For the text-containing cell, return its midpoint in (X, Y) coordinate format. 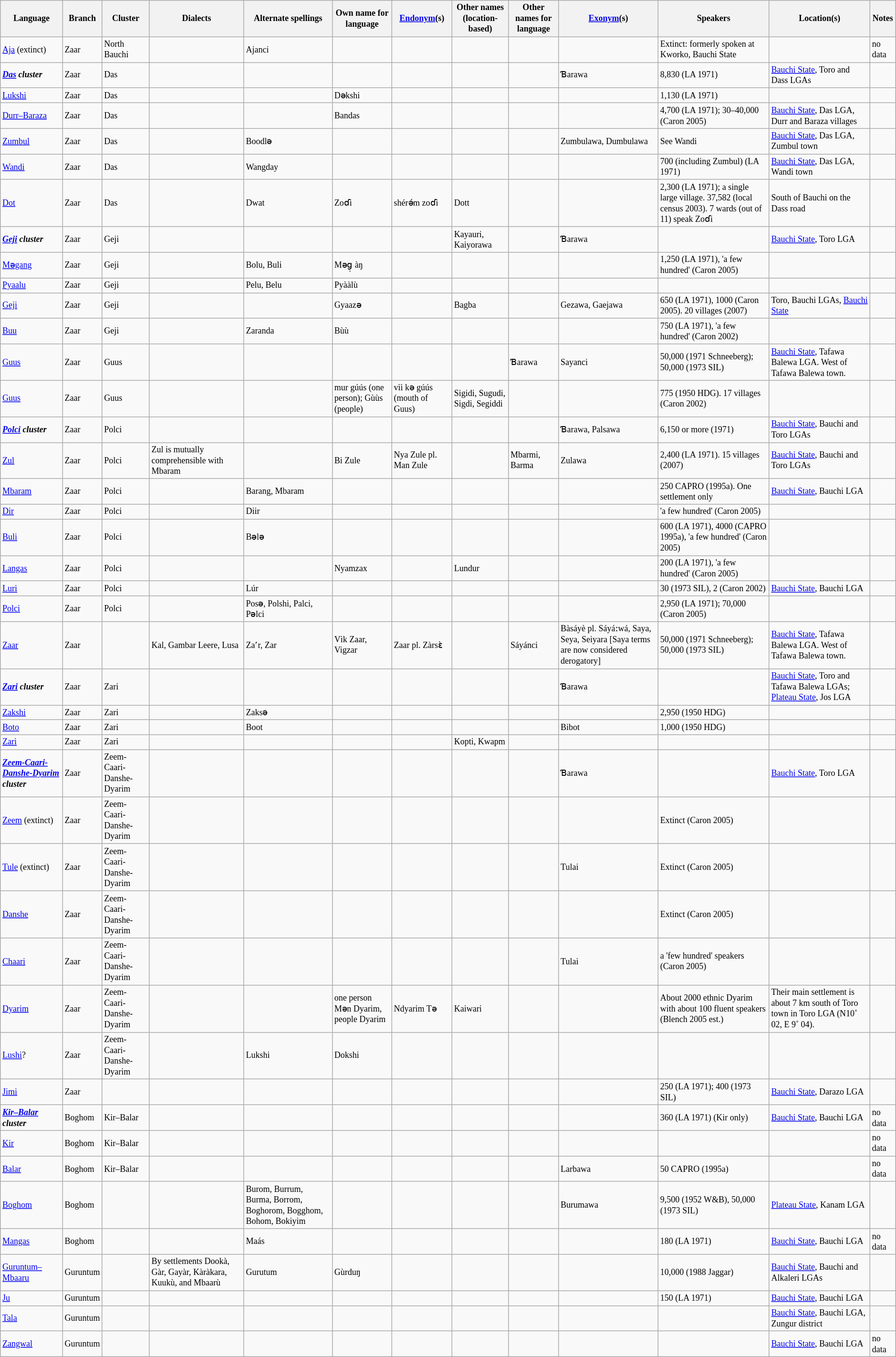
Sigidi, Sugudi, Sigdi, Segiddi (480, 398)
Kal, Gambar Leere, Lusa (197, 645)
Kaiwari (480, 1009)
250 (LA 1971); 400 (1973 SIL) (714, 1092)
Kir–Balar cluster (31, 1117)
Dialects (197, 19)
Ndyarim Tә (422, 1009)
Toro, Bauchi LGAs, Bauchi State (820, 306)
Mbaram (31, 491)
Wandi (31, 167)
Extinct: formerly spoken at Kworko, Bauchi State (714, 50)
Lushi? (31, 1055)
Aja (extinct) (31, 50)
Location(s) (820, 19)
Sayanci (609, 362)
775 (1950 HDG). 17 villages (Caron 2002) (714, 398)
Maás (288, 1242)
Gurutum (288, 1273)
Pelu, Belu (288, 285)
Boodlә (288, 141)
Exonym(s) (609, 19)
Kir (31, 1143)
Dәkshi (363, 95)
Zeem-Caari-Danshe-Dyarim cluster (31, 773)
Ju (31, 1298)
50 CAPRO (1995a) (714, 1169)
Dott (480, 203)
Wangday (288, 167)
Boto (31, 727)
Posә, Polshi, Palci, Pәlci (288, 609)
Kopti, Kwapm (480, 742)
mur gúús (one person); Gùùs (people) (363, 398)
Dyarim (31, 1009)
Balar (31, 1169)
Bagba (480, 306)
4,700 (LA 1971); 30–40,000 (Caron 2005) (714, 115)
See Wandi (714, 141)
Sáyánci (533, 645)
Mәgang (31, 265)
Buli (31, 537)
Zaksә (288, 713)
Buu (31, 331)
Burom, Burrum, Burma, Borrom, Boghorom, Bogghom, Bohom, Bokiyim (288, 1205)
Bauchi State, Das LGA, Zumbul town (820, 141)
Das cluster (31, 75)
Bibot (609, 727)
Larbawa (609, 1169)
Langas (31, 568)
Mbarmi, Barma (533, 460)
Zakshi (31, 713)
Bauchi State, Darazo LGA (820, 1092)
Barang, Mbaram (288, 491)
Pyààlù (363, 285)
650 (LA 1971), 1000 (Caron 2005). 20 villages (2007) (714, 306)
Dot (31, 203)
Zeem (extinct) (31, 821)
Other names for language (533, 19)
Kayauri, Kaiyorawa (480, 240)
Nya Zule pl. Man Zule (422, 460)
200 (LA 1971), 'a few hundred' (Caron 2005) (714, 568)
Bàsáyè pl. Sáyáːwá, Saya, Seya, Seiyara [Saya terms are now considered derogatory] (609, 645)
Dwat (288, 203)
360 (LA 1971) (Kir only) (714, 1117)
Alternate spellings (288, 19)
Bandas (363, 115)
Zangwal (31, 1344)
Endonym(s) (422, 19)
Nyamzax (363, 568)
Notes (883, 19)
South of Bauchi on the Dass road (820, 203)
Branch (82, 19)
Zumbulawa, Dumbulawa (609, 141)
8,830 (LA 1971) (714, 75)
About 2000 ethnic Dyarim with about 100 fluent speakers (Blench 2005 est.) (714, 1009)
700 (including Zumbul) (LA 1971) (714, 167)
Zul is mutually comprehensible with Mbaram (197, 460)
Zoɗi (363, 203)
2,950 (LA 1971); 70,000 (Caron 2005) (714, 609)
9,500 (1952 W&B), 50,000 (1973 SIL) (714, 1205)
Geji cluster (31, 240)
Zaʼr, Zar (288, 645)
600 (LA 1971), 4000 (CAPRO 1995a), 'a few hundred' (Caron 2005) (714, 537)
Tala (31, 1318)
Their main settlement is about 7 km south of Toro town in Toro LGA (N10˚ 02, E 9˚ 04). (820, 1009)
2,400 (LA 1971). 15 villages (2007) (714, 460)
Zaar pl. Zàrsɛ̀ (422, 645)
Cluster (126, 19)
Jimi (31, 1092)
1,250 (LA 1971), 'a few hundred' (Caron 2005) (714, 265)
Burumawa (609, 1205)
vìì kә gúús (mouth of Guus) (422, 398)
Zulawa (609, 460)
Bauchi State, Toro and Tafawa Balewa LGAs; Plateau State, Jos LGA (820, 687)
Language (31, 19)
250 CAPRO (1995a). One settlement only (714, 491)
Other names (location-based) (480, 19)
Zumbul (31, 141)
shérә́m zoɗi (422, 203)
Gyaazә (363, 306)
150 (LA 1971) (714, 1298)
Speakers (714, 19)
Luri (31, 589)
Bauchi State, Bauchi LGA, Zungur district (820, 1318)
Diir (288, 511)
Bauchi State, Das LGA, Wandi town (820, 167)
one person Mәn Dyarim, people Dyarim (363, 1009)
Pyaalu (31, 285)
1,000 (1950 HDG) (714, 727)
Dokshi (363, 1055)
180 (LA 1971) (714, 1242)
30 (1973 SIL), 2 (Caron 2002) (714, 589)
10,000 (1988 Jaggar) (714, 1273)
Gùrduŋ (363, 1273)
By settlements Dookà, Gàr, Gayàr, Kàràkara, Kuukù, and Mbaarù (197, 1273)
2,950 (1950 HDG) (714, 713)
Guruntum–Mbaaru (31, 1273)
Ɓarawa, Palsawa (609, 429)
a 'few hundred' speakers (Caron 2005) (714, 962)
Polci cluster (31, 429)
Bәlә (288, 537)
Boot (288, 727)
Mangas (31, 1242)
Durr–Baraza (31, 115)
Mәg̣ àŋ (363, 265)
750 (LA 1971), 'a few hundred' (Caron 2002) (714, 331)
2,300 (LA 1971); a single large village. 37,582 (local census 2003). 7 wards (out of 11) speak Zoɗi (714, 203)
Vìk Zaar, Vigzar (363, 645)
Danshe (31, 914)
Bauchi State, Bauchi and Alkaleri LGAs (820, 1273)
Bi Zule (363, 460)
Chaari (31, 962)
Bauchi State, Das LGA, Durr and Baraza villages (820, 115)
Plateau State, Kanam LGA (820, 1205)
1,130 (LA 1971) (714, 95)
Lúr (288, 589)
'a few hundred' (Caron 2005) (714, 511)
6,150 or more (1971) (714, 429)
Dir (31, 511)
Bauchi State, Toro and Dass LGAs (820, 75)
Zaranda (288, 331)
Lundur (480, 568)
Ajanci (288, 50)
Gezawa, Gaejawa (609, 306)
Tule (extinct) (31, 867)
Zul (31, 460)
Bùù (363, 331)
Bolu, Buli (288, 265)
Own name for language (363, 19)
North Bauchi (126, 50)
Zari cluster (31, 687)
